From the cell containing the given text, extract its center point as (x, y) coordinate. 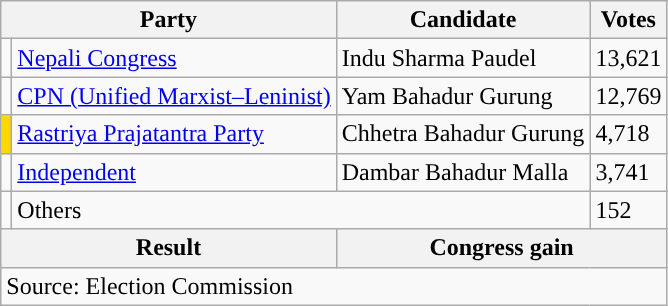
Nepali Congress (174, 58)
Independent (174, 172)
3,741 (628, 172)
Congress gain (502, 248)
Dambar Bahadur Malla (463, 172)
CPN (Unified Marxist–Leninist) (174, 96)
Others (301, 210)
Indu Sharma Paudel (463, 58)
12,769 (628, 96)
Result (168, 248)
Yam Bahadur Gurung (463, 96)
Party (168, 20)
Source: Election Commission (334, 286)
4,718 (628, 134)
Rastriya Prajatantra Party (174, 134)
13,621 (628, 58)
Candidate (463, 20)
Votes (628, 20)
152 (628, 210)
Chhetra Bahadur Gurung (463, 134)
